Output the [x, y] coordinate of the center of the cell containing the given text.  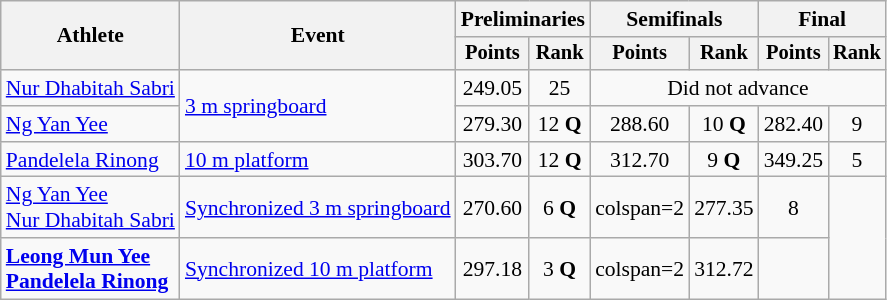
Leong Mun YeePandelela Rinong [90, 268]
Pandelela Rinong [90, 160]
3 m springboard [318, 106]
10 m platform [318, 160]
6 Q [560, 208]
Did not advance [738, 88]
Athlete [90, 36]
9 [857, 124]
10 Q [724, 124]
25 [560, 88]
Synchronized 3 m springboard [318, 208]
Preliminaries [523, 19]
Nur Dhabitah Sabri [90, 88]
5 [857, 160]
Semifinals [674, 19]
279.30 [493, 124]
249.05 [493, 88]
3 Q [560, 268]
Ng Yan Yee [90, 124]
Ng Yan YeeNur Dhabitah Sabri [90, 208]
277.35 [724, 208]
297.18 [493, 268]
349.25 [794, 160]
288.60 [640, 124]
Event [318, 36]
Final [822, 19]
270.60 [493, 208]
282.40 [794, 124]
8 [794, 208]
9 Q [724, 160]
312.72 [724, 268]
303.70 [493, 160]
Synchronized 10 m platform [318, 268]
312.70 [640, 160]
